Determine the (x, y) coordinate at the center of the cell enclosing the given text.  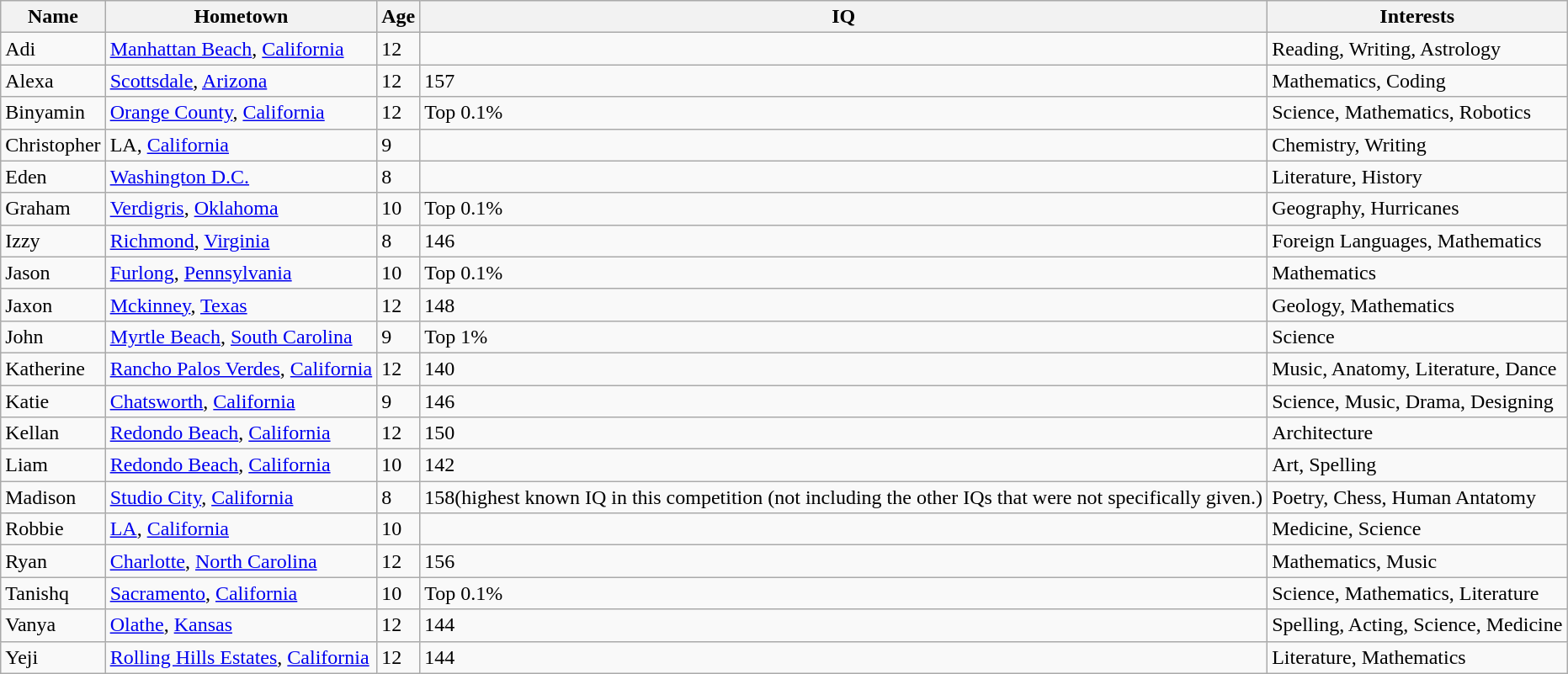
Mathematics, Coding (1417, 81)
Top 1% (843, 337)
Rolling Hills Estates, California (241, 657)
Vanya (53, 625)
Mathematics, Music (1417, 561)
Medicine, Science (1417, 529)
Myrtle Beach, South Carolina (241, 337)
142 (843, 465)
Architecture (1417, 433)
Art, Spelling (1417, 465)
Jason (53, 273)
Reading, Writing, Astrology (1417, 49)
Science, Mathematics, Literature (1417, 593)
Katherine (53, 369)
Spelling, Acting, Science, Medicine (1417, 625)
Chatsworth, California (241, 401)
Geology, Mathematics (1417, 305)
Yeji (53, 657)
Kellan (53, 433)
Washington D.C. (241, 177)
Binyamin (53, 113)
Katie (53, 401)
156 (843, 561)
Madison (53, 497)
Rancho Palos Verdes, California (241, 369)
Age (399, 17)
John (53, 337)
Orange County, California (241, 113)
Mathematics (1417, 273)
Ryan (53, 561)
Graham (53, 209)
Eden (53, 177)
Studio City, California (241, 497)
148 (843, 305)
Richmond, Virginia (241, 241)
Geography, Hurricanes (1417, 209)
Science, Mathematics, Robotics (1417, 113)
Robbie (53, 529)
Scottsdale, Arizona (241, 81)
Science, Music, Drama, Designing (1417, 401)
Literature, History (1417, 177)
Christopher (53, 145)
140 (843, 369)
Tanishq (53, 593)
Interests (1417, 17)
Liam (53, 465)
150 (843, 433)
Verdigris, Oklahoma (241, 209)
Manhattan Beach, California (241, 49)
Literature, Mathematics (1417, 657)
158(highest known IQ in this competition (not including the other IQs that were not specifically given.) (843, 497)
Sacramento, California (241, 593)
Chemistry, Writing (1417, 145)
Hometown (241, 17)
Alexa (53, 81)
IQ (843, 17)
Olathe, Kansas (241, 625)
Music, Anatomy, Literature, Dance (1417, 369)
Mckinney, Texas (241, 305)
157 (843, 81)
Science (1417, 337)
Jaxon (53, 305)
Charlotte, North Carolina (241, 561)
Name (53, 17)
Poetry, Chess, Human Antatomy (1417, 497)
Izzy (53, 241)
Furlong, Pennsylvania (241, 273)
Adi (53, 49)
Foreign Languages, Mathematics (1417, 241)
